Identify which cell holds the provided text, then report its [X, Y] central coordinate. 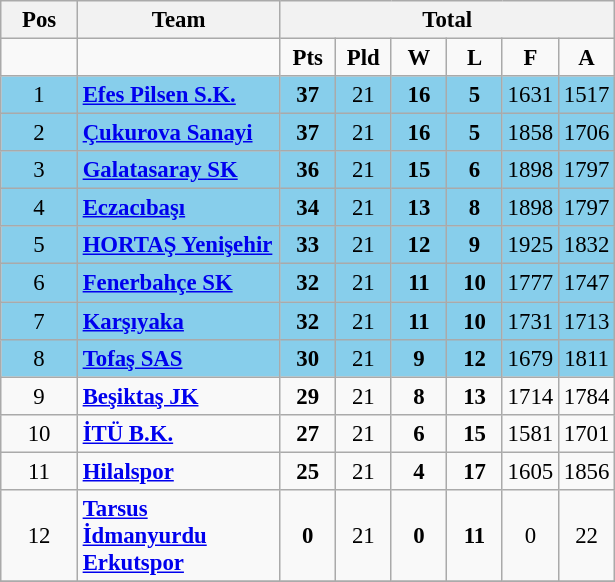
A [586, 58]
Eczacıbaşı [178, 208]
1784 [586, 396]
F [530, 58]
1631 [530, 95]
Tofaş SAS [178, 358]
3 [40, 170]
Efes Pilsen S.K. [178, 95]
Total [448, 20]
1714 [530, 396]
1856 [586, 471]
HORTAŞ Yenişehir [178, 245]
İTÜ B.K. [178, 433]
Fenerbahçe SK [178, 283]
33 [308, 245]
1 [40, 95]
Hilalspor [178, 471]
Beşiktaş JK [178, 396]
36 [308, 170]
1679 [530, 358]
25 [308, 471]
1713 [586, 321]
1811 [586, 358]
1858 [530, 133]
Karşıyaka [178, 321]
Çukurova Sanayi [178, 133]
Galatasaray SK [178, 170]
W [419, 58]
17 [475, 471]
1701 [586, 433]
Tarsus İdmanyurdu Erkutspor [178, 536]
2 [40, 133]
1581 [530, 433]
7 [40, 321]
1731 [530, 321]
1832 [586, 245]
27 [308, 433]
1747 [586, 283]
1925 [530, 245]
1706 [586, 133]
Team [178, 20]
L [475, 58]
34 [308, 208]
1517 [586, 95]
Pts [308, 58]
30 [308, 358]
1777 [530, 283]
29 [308, 396]
1605 [530, 471]
22 [586, 536]
Pld [364, 58]
Pos [40, 20]
